Determine the (X, Y) coordinate at the center of the cell enclosing the given text.  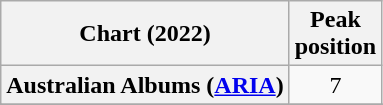
Australian Albums (ARIA) (145, 85)
7 (335, 85)
Peakposition (335, 34)
Chart (2022) (145, 34)
